Output the [x, y] coordinate of the center of the cell containing the given text.  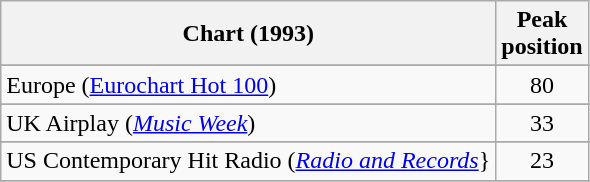
US Contemporary Hit Radio (Radio and Records} [248, 161]
UK Airplay (Music Week) [248, 123]
Europe (Eurochart Hot 100) [248, 85]
80 [542, 85]
Chart (1993) [248, 34]
33 [542, 123]
23 [542, 161]
Peakposition [542, 34]
